Pinpoint the cell where the given text exists, returning its [X, Y] midpoint coordinate. 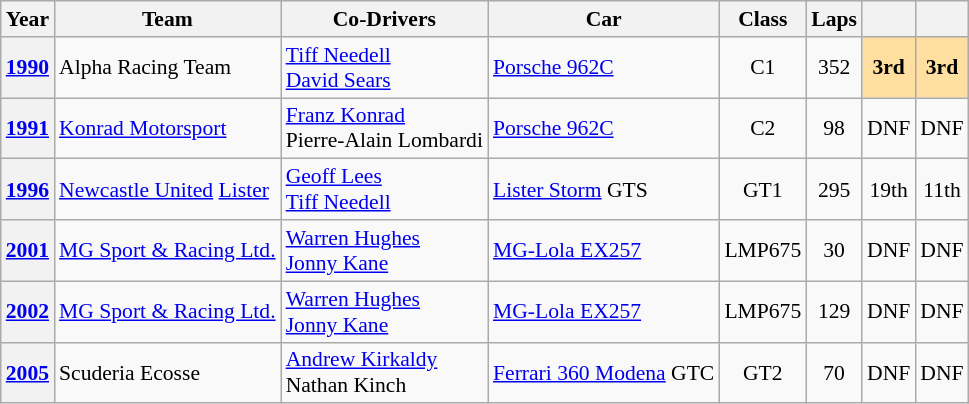
Ferrari 360 Modena GTC [604, 372]
2001 [28, 250]
295 [834, 190]
352 [834, 68]
98 [834, 128]
2002 [28, 312]
Co-Drivers [384, 19]
C1 [762, 68]
Class [762, 19]
Car [604, 19]
Alpha Racing Team [168, 68]
1991 [28, 128]
11th [942, 190]
129 [834, 312]
Franz Konrad Pierre-Alain Lombardi [384, 128]
Geoff Lees Tiff Needell [384, 190]
Year [28, 19]
30 [834, 250]
Scuderia Ecosse [168, 372]
2005 [28, 372]
C2 [762, 128]
Andrew Kirkaldy Nathan Kinch [384, 372]
Tiff Needell David Sears [384, 68]
Laps [834, 19]
Lister Storm GTS [604, 190]
Team [168, 19]
19th [888, 190]
70 [834, 372]
GT1 [762, 190]
GT2 [762, 372]
1996 [28, 190]
Newcastle United Lister [168, 190]
1990 [28, 68]
Konrad Motorsport [168, 128]
